Find where the given text appears and provide that cell's center as (X, Y) coordinate. 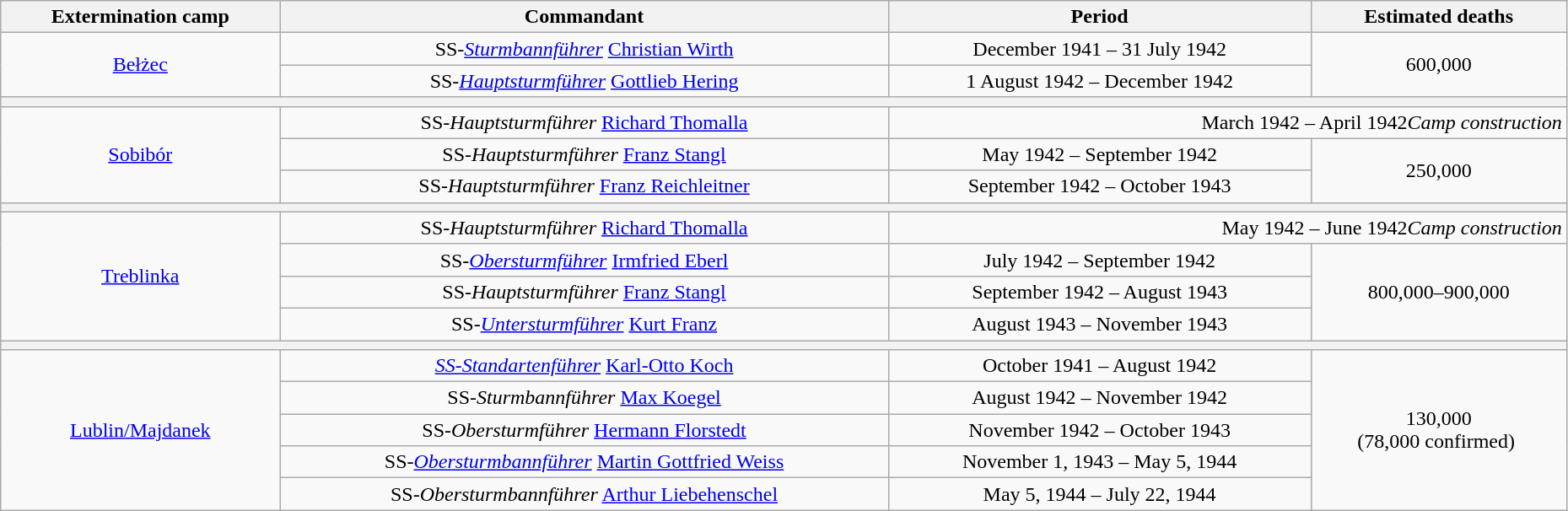
March 1942 – April 1942Camp construction (1227, 122)
SS-Obersturmführer Irmfried Eberl (584, 260)
SS-Obersturmbannführer Martin Gottfried Weiss (584, 462)
Extermination camp (140, 17)
July 1942 – September 1942 (1100, 260)
SS-Hauptsturmführer Gottlieb Hering (584, 81)
December 1941 – 31 July 1942 (1100, 49)
SS-Untersturmführer Kurt Franz (584, 324)
SS-Sturmbannführer Max Koegel (584, 398)
Estimated deaths (1439, 17)
SS-Hauptsturmführer Franz Reichleitner (584, 186)
250,000 (1439, 170)
SS-Standartenführer Karl-Otto Koch (584, 366)
August 1942 – November 1942 (1100, 398)
September 1942 – October 1943 (1100, 186)
May 1942 – June 1942Camp construction (1227, 228)
May 5, 1944 – July 22, 1944 (1100, 494)
600,000 (1439, 65)
November 1942 – October 1943 (1100, 430)
SS-Sturmbannführer Christian Wirth (584, 49)
Treblinka (140, 276)
130,000 (78,000 confirmed) (1439, 430)
1 August 1942 – December 1942 (1100, 81)
Period (1100, 17)
SS-Obersturmführer Hermann Florstedt (584, 430)
Bełżec (140, 65)
800,000–900,000 (1439, 292)
SS-Obersturmbannführer Arthur Liebehenschel (584, 494)
October 1941 – August 1942 (1100, 366)
September 1942 – August 1943 (1100, 292)
Sobibór (140, 154)
May 1942 – September 1942 (1100, 154)
Commandant (584, 17)
Lublin/Majdanek (140, 430)
November 1, 1943 – May 5, 1944 (1100, 462)
August 1943 – November 1943 (1100, 324)
